Pinpoint the cell where the given text exists, returning its (x, y) midpoint coordinate. 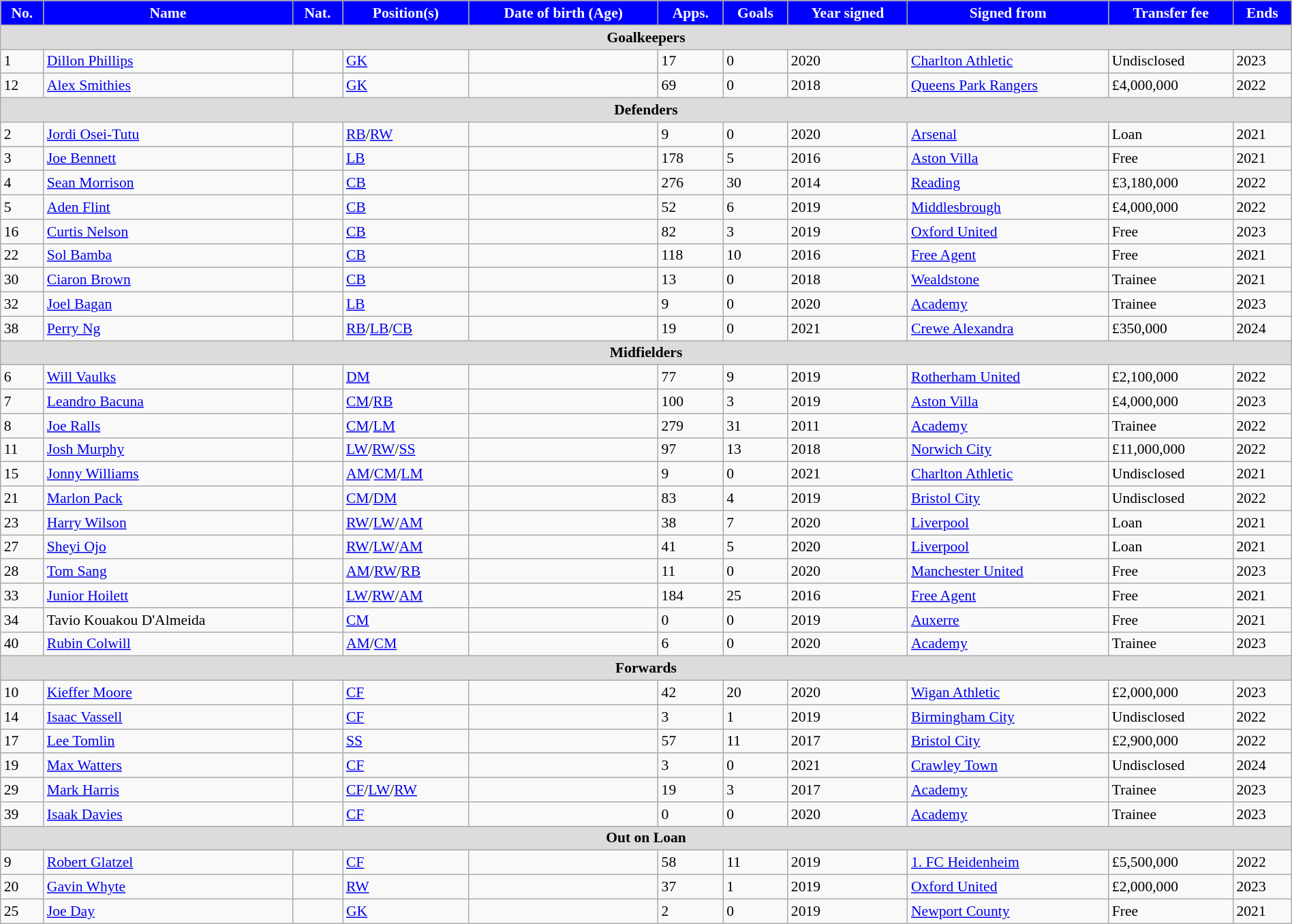
Nat. (318, 13)
Reading (1009, 183)
276 (691, 183)
Year signed (848, 13)
Birmingham City (1009, 717)
42 (691, 693)
Wealdstone (1009, 280)
Alex Smithies (168, 86)
CM/LM (406, 426)
Norwich City (1009, 450)
DM (406, 378)
Crawley Town (1009, 766)
Rotherham United (1009, 378)
CM/DM (406, 499)
Curtis Nelson (168, 232)
SS (406, 741)
31 (755, 426)
Tavio Kouakou D'Almeida (168, 620)
No. (22, 13)
Aden Flint (168, 207)
1. FC Heidenheim (1009, 863)
£5,500,000 (1171, 863)
Will Vaulks (168, 378)
22 (22, 256)
LW/RW/SS (406, 450)
Signed from (1009, 13)
58 (691, 863)
8 (22, 426)
77 (691, 378)
Midfielders (646, 353)
Date of birth (Age) (564, 13)
Name (168, 13)
28 (22, 572)
Robert Glatzel (168, 863)
Sean Morrison (168, 183)
33 (22, 596)
Sol Bamba (168, 256)
Isaac Vassell (168, 717)
Joe Bennett (168, 159)
23 (22, 523)
Gavin Whyte (168, 887)
Manchester United (1009, 572)
40 (22, 644)
15 (22, 474)
34 (22, 620)
82 (691, 232)
Goalkeepers (646, 37)
RB/LB/CB (406, 328)
Lee Tomlin (168, 741)
52 (691, 207)
AM/RW/RB (406, 572)
178 (691, 159)
Joel Bagan (168, 305)
Newport County (1009, 911)
Josh Murphy (168, 450)
118 (691, 256)
Mark Harris (168, 790)
Dillon Phillips (168, 61)
Marlon Pack (168, 499)
Queens Park Rangers (1009, 86)
41 (691, 547)
2014 (848, 183)
32 (22, 305)
AM/CM (406, 644)
CM/RB (406, 401)
Ends (1262, 13)
Jordi Osei-Tutu (168, 134)
83 (691, 499)
Auxerre (1009, 620)
Ciaron Brown (168, 280)
Max Watters (168, 766)
Position(s) (406, 13)
Transfer fee (1171, 13)
CF/LW/RW (406, 790)
97 (691, 450)
Leandro Bacuna (168, 401)
RW (406, 887)
57 (691, 741)
100 (691, 401)
£2,100,000 (1171, 378)
21 (22, 499)
Out on Loan (646, 838)
39 (22, 814)
14 (22, 717)
Arsenal (1009, 134)
184 (691, 596)
Joe Day (168, 911)
Jonny Williams (168, 474)
279 (691, 426)
Junior Hoilett (168, 596)
16 (22, 232)
37 (691, 887)
Goals (755, 13)
Rubin Colwill (168, 644)
RB/RW (406, 134)
Kieffer Moore (168, 693)
£2,900,000 (1171, 741)
AM/CM/LM (406, 474)
Perry Ng (168, 328)
Middlesbrough (1009, 207)
12 (22, 86)
Defenders (646, 110)
Forwards (646, 668)
Joe Ralls (168, 426)
£3,180,000 (1171, 183)
29 (22, 790)
27 (22, 547)
Apps. (691, 13)
Sheyi Ojo (168, 547)
£350,000 (1171, 328)
Tom Sang (168, 572)
CM (406, 620)
Harry Wilson (168, 523)
LW/RW/AM (406, 596)
2011 (848, 426)
Crewe Alexandra (1009, 328)
£11,000,000 (1171, 450)
Isaak Davies (168, 814)
69 (691, 86)
Wigan Athletic (1009, 693)
